Return (X, Y) of the center of cell containing provided text 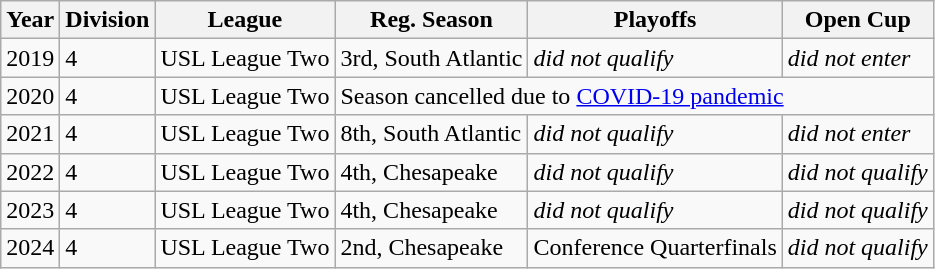
2020 (30, 96)
8th, South Atlantic (432, 134)
2023 (30, 210)
Season cancelled due to COVID-19 pandemic (634, 96)
Division (108, 20)
3rd, South Atlantic (432, 58)
2019 (30, 58)
League (245, 20)
Conference Quarterfinals (655, 248)
2022 (30, 172)
Playoffs (655, 20)
2nd, Chesapeake (432, 248)
Open Cup (858, 20)
2021 (30, 134)
2024 (30, 248)
Year (30, 20)
Reg. Season (432, 20)
